Return [x, y] of the center of cell containing provided text 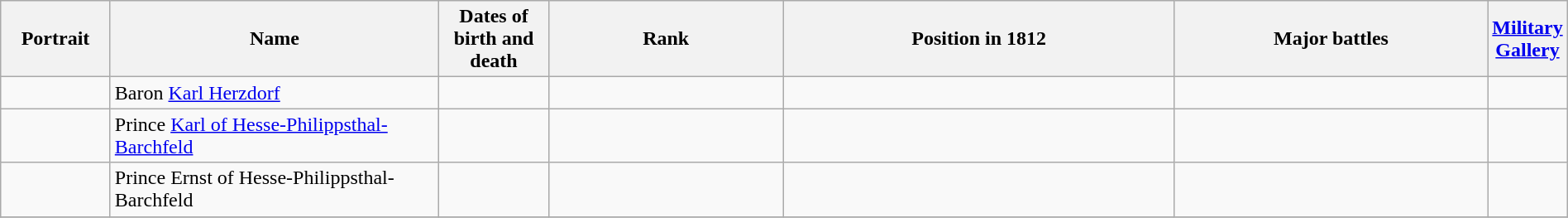
Name [275, 39]
Prince Karl of Hesse-Philippsthal-Barchfeld [275, 136]
Baron Karl Herzdorf [275, 93]
Prince Ernst of Hesse-Philippsthal-Barchfeld [275, 189]
Portrait [56, 39]
Dates of birth and death [495, 39]
Major battles [1331, 39]
Rank [666, 39]
Position in 1812 [979, 39]
Military Gallery [1527, 39]
